Pinpoint the cell where the given text exists, returning its [X, Y] midpoint coordinate. 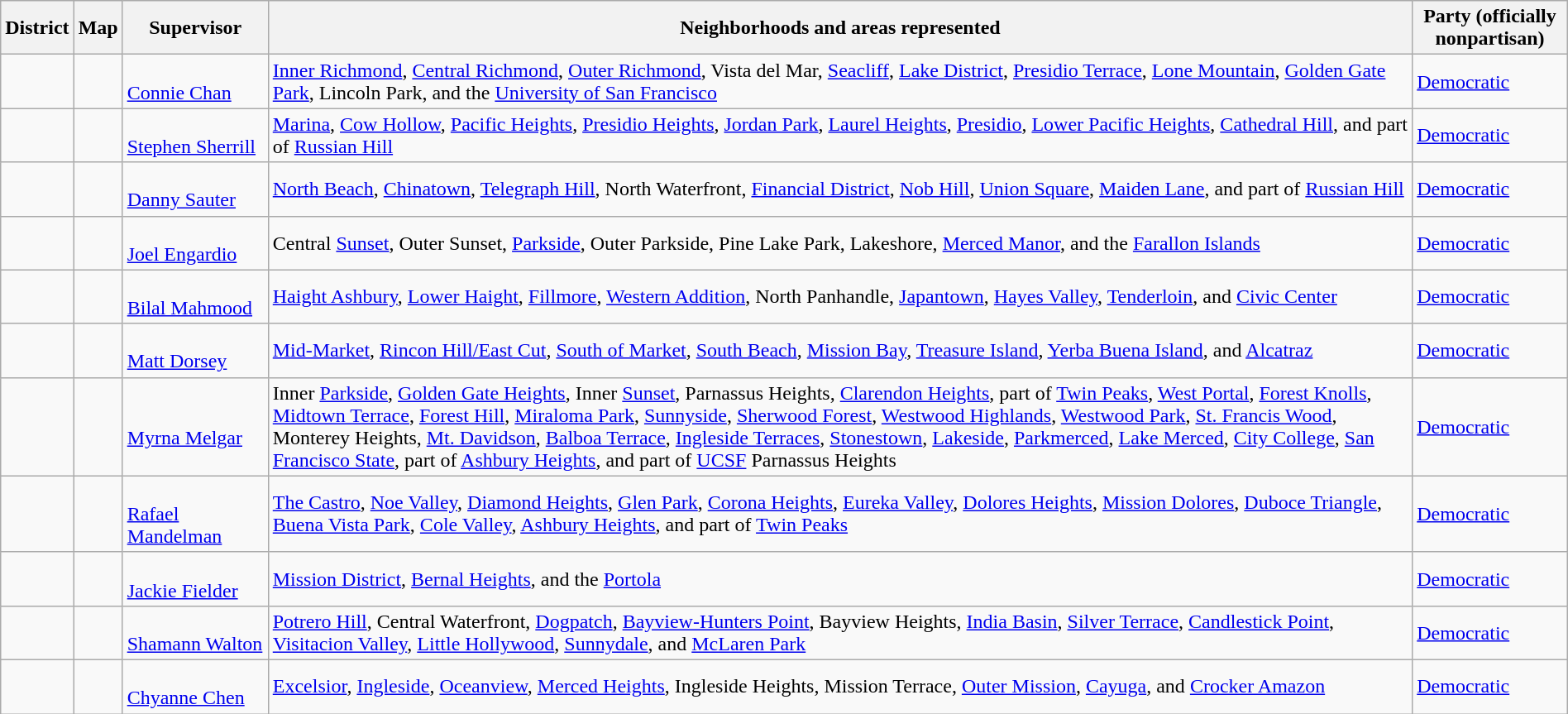
Bilal Mahmood [195, 296]
Mission District, Bernal Heights, and the Portola [840, 579]
Jackie Fielder [195, 579]
Connie Chan [195, 81]
Central Sunset, Outer Sunset, Parkside, Outer Parkside, Pine Lake Park, Lakeshore, Merced Manor, and the Farallon Islands [840, 243]
Rafael Mandelman [195, 514]
Party (officially nonpartisan) [1490, 28]
North Beach, Chinatown, Telegraph Hill, North Waterfront, Financial District, Nob Hill, Union Square, Maiden Lane, and part of Russian Hill [840, 189]
Shamann Walton [195, 632]
Stephen Sherrill [195, 136]
Matt Dorsey [195, 351]
Excelsior, Ingleside, Oceanview, Merced Heights, Ingleside Heights, Mission Terrace, Outer Mission, Cayuga, and Crocker Amazon [840, 687]
Haight Ashbury, Lower Haight, Fillmore, Western Addition, North Panhandle, Japantown, Hayes Valley, Tenderloin, and Civic Center [840, 296]
Myrna Melgar [195, 427]
Joel Engardio [195, 243]
Supervisor [195, 28]
Chyanne Chen [195, 687]
Mid-Market, Rincon Hill/East Cut, South of Market, South Beach, Mission Bay, Treasure Island, Yerba Buena Island, and Alcatraz [840, 351]
District [37, 28]
Neighborhoods and areas represented [840, 28]
Map [98, 28]
Danny Sauter [195, 189]
